From the cell containing the given text, extract its center point as [X, Y] coordinate. 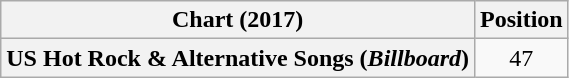
Position [521, 20]
47 [521, 58]
Chart (2017) [238, 20]
US Hot Rock & Alternative Songs (Billboard) [238, 58]
